Extract the (X, Y) coordinate from the center of the cell holding the provided text.  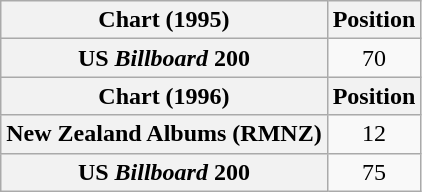
12 (374, 134)
Chart (1996) (164, 96)
New Zealand Albums (RMNZ) (164, 134)
Chart (1995) (164, 20)
70 (374, 58)
75 (374, 172)
